Locate the cell with the specified text and output its [x, y] center coordinate. 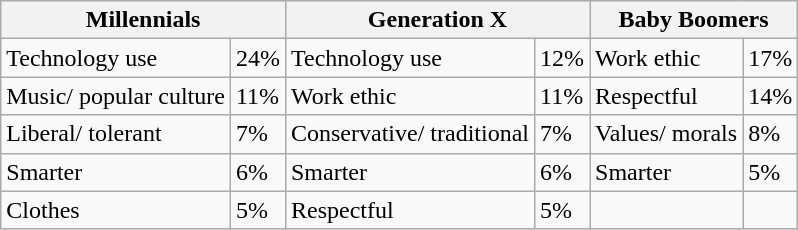
Values/ morals [666, 134]
Generation X [437, 20]
8% [770, 134]
17% [770, 58]
14% [770, 96]
Music/ popular culture [116, 96]
24% [258, 58]
12% [562, 58]
Millennials [144, 20]
Clothes [116, 210]
Liberal/ tolerant [116, 134]
Baby Boomers [694, 20]
Conservative/ traditional [410, 134]
